Identify which cell holds the provided text, then report its [x, y] central coordinate. 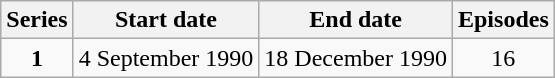
4 September 1990 [166, 58]
Series [37, 20]
1 [37, 58]
16 [503, 58]
End date [356, 20]
18 December 1990 [356, 58]
Episodes [503, 20]
Start date [166, 20]
